Return (x, y) of the center of cell containing provided text 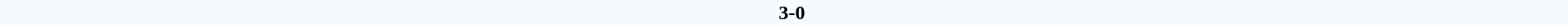
3-0 (791, 12)
